Scan for the cell matching the given text and deliver its (X, Y) coordinate at center. 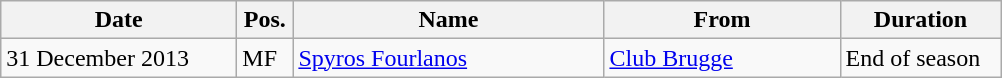
Pos. (265, 20)
Duration (920, 20)
MF (265, 58)
Spyros Fourlanos (448, 58)
Date (119, 20)
31 December 2013 (119, 58)
Club Brugge (722, 58)
End of season (920, 58)
From (722, 20)
Name (448, 20)
